Pinpoint the cell where the given text exists, returning its (X, Y) midpoint coordinate. 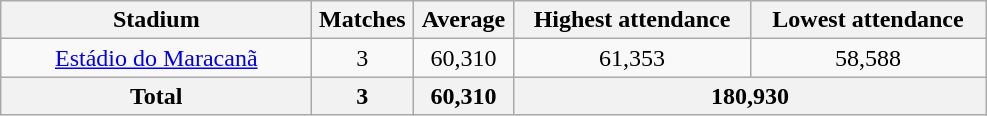
61,353 (632, 58)
Matches (362, 20)
Stadium (156, 20)
Total (156, 96)
180,930 (750, 96)
Estádio do Maracanã (156, 58)
Highest attendance (632, 20)
58,588 (868, 58)
Average (464, 20)
Lowest attendance (868, 20)
